For the text-containing cell, return its midpoint in (X, Y) coordinate format. 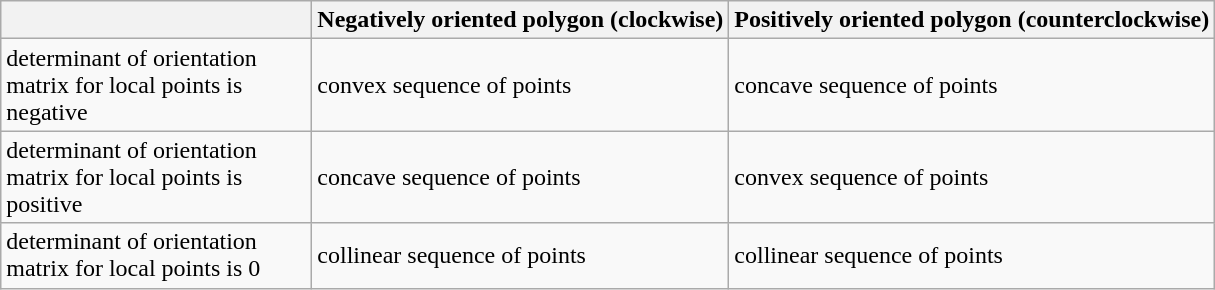
determinant of orientation matrix for local points is positive (156, 177)
determinant of orientation matrix for local points is 0 (156, 256)
Positively oriented polygon (counterclockwise) (972, 20)
Negatively oriented polygon (clockwise) (520, 20)
determinant of orientation matrix for local points is negative (156, 85)
